Pinpoint the cell where the given text exists, returning its [x, y] midpoint coordinate. 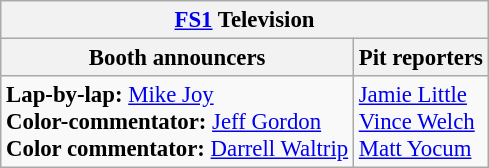
Lap-by-lap: Mike Joy Color-commentator: Jeff Gordon Color commentator: Darrell Waltrip [178, 122]
Jamie LittleVince WelchMatt Yocum [420, 122]
Pit reporters [420, 58]
FS1 Television [245, 20]
Booth announcers [178, 58]
